Find where the given text appears and provide that cell's center as [X, Y] coordinate. 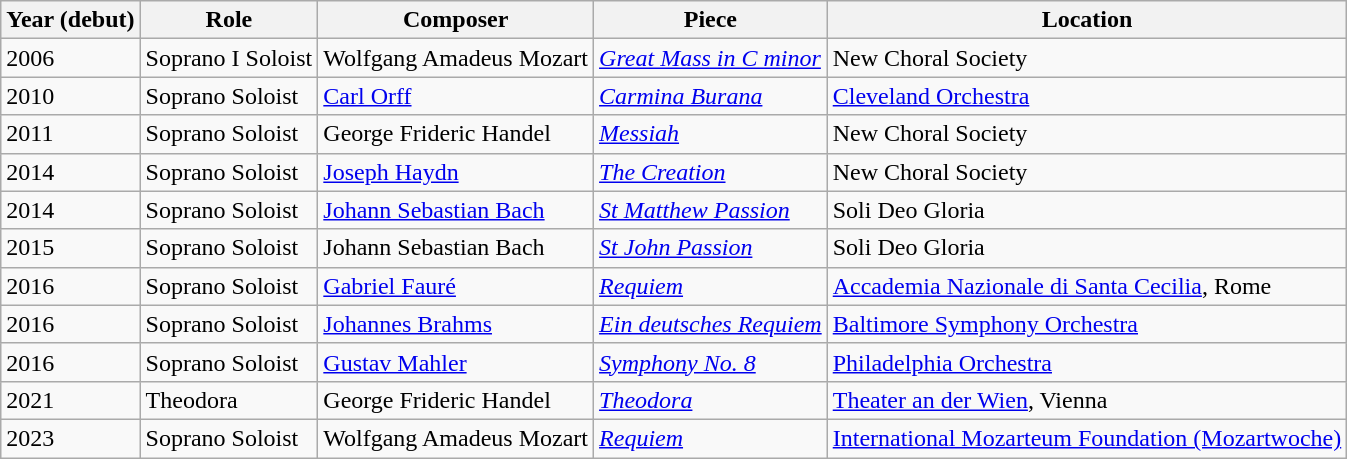
Soprano I Soloist [229, 58]
Baltimore Symphony Orchestra [1087, 324]
Joseph Haydn [456, 172]
Philadelphia Orchestra [1087, 362]
Role [229, 20]
2023 [70, 438]
Ein deutsches Requiem [711, 324]
Composer [456, 20]
Carmina Burana [711, 96]
Piece [711, 20]
2015 [70, 248]
2021 [70, 400]
Accademia Nazionale di Santa Cecilia, Rome [1087, 286]
Great Mass in C minor [711, 58]
St John Passion [711, 248]
Gabriel Fauré [456, 286]
Cleveland Orchestra [1087, 96]
International Mozarteum Foundation (Mozartwoche) [1087, 438]
2010 [70, 96]
Gustav Mahler [456, 362]
Messiah [711, 134]
Year (debut) [70, 20]
St Matthew Passion [711, 210]
2011 [70, 134]
The Creation [711, 172]
Carl Orff [456, 96]
Theater an der Wien, Vienna [1087, 400]
Symphony No. 8 [711, 362]
Location [1087, 20]
2006 [70, 58]
Johannes Brahms [456, 324]
